Find where the given text appears and provide that cell's center as [X, Y] coordinate. 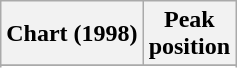
Chart (1998) [72, 34]
Peakposition [189, 34]
